Provide the [X, Y] coordinate of the cell's center where the given text is located.  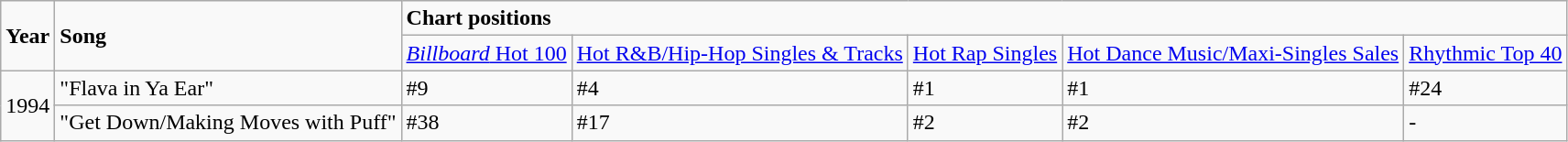
#38 [486, 123]
#4 [740, 88]
Hot Rap Singles [985, 53]
Chart positions [984, 18]
"Flava in Ya Ear" [228, 88]
Billboard Hot 100 [486, 53]
Song [228, 36]
#17 [740, 123]
1994 [27, 105]
#24 [1486, 88]
Hot Dance Music/Maxi-Singles Sales [1233, 53]
Year [27, 36]
Rhythmic Top 40 [1486, 53]
#9 [486, 88]
Hot R&B/Hip-Hop Singles & Tracks [740, 53]
- [1486, 123]
"Get Down/Making Moves with Puff" [228, 123]
